Search for the cell housing the specified text and yield its [X, Y] center coordinate. 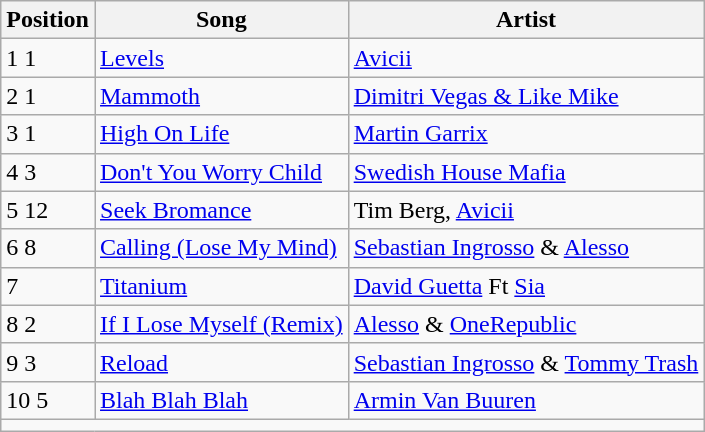
5 12 [48, 210]
Sebastian Ingrosso & Alesso [526, 248]
Titanium [221, 286]
7 [48, 286]
8 2 [48, 324]
Dimitri Vegas & Like Mike [526, 96]
Calling (Lose My Mind) [221, 248]
9 3 [48, 362]
Mammoth [221, 96]
Position [48, 20]
High On Life [221, 134]
2 1 [48, 96]
Armin Van Buuren [526, 400]
6 8 [48, 248]
Artist [526, 20]
Martin Garrix [526, 134]
David Guetta Ft Sia [526, 286]
Avicii [526, 58]
Don't You Worry Child [221, 172]
10 5 [48, 400]
4 3 [48, 172]
Sebastian Ingrosso & Tommy Trash [526, 362]
Blah Blah Blah [221, 400]
If I Lose Myself (Remix) [221, 324]
1 1 [48, 58]
Tim Berg, Avicii [526, 210]
Alesso & OneRepublic [526, 324]
Song [221, 20]
Swedish House Mafia [526, 172]
Levels [221, 58]
Reload [221, 362]
3 1 [48, 134]
Seek Bromance [221, 210]
